Return the (X, Y) coordinate for the center point of the cell that contains the specified text.  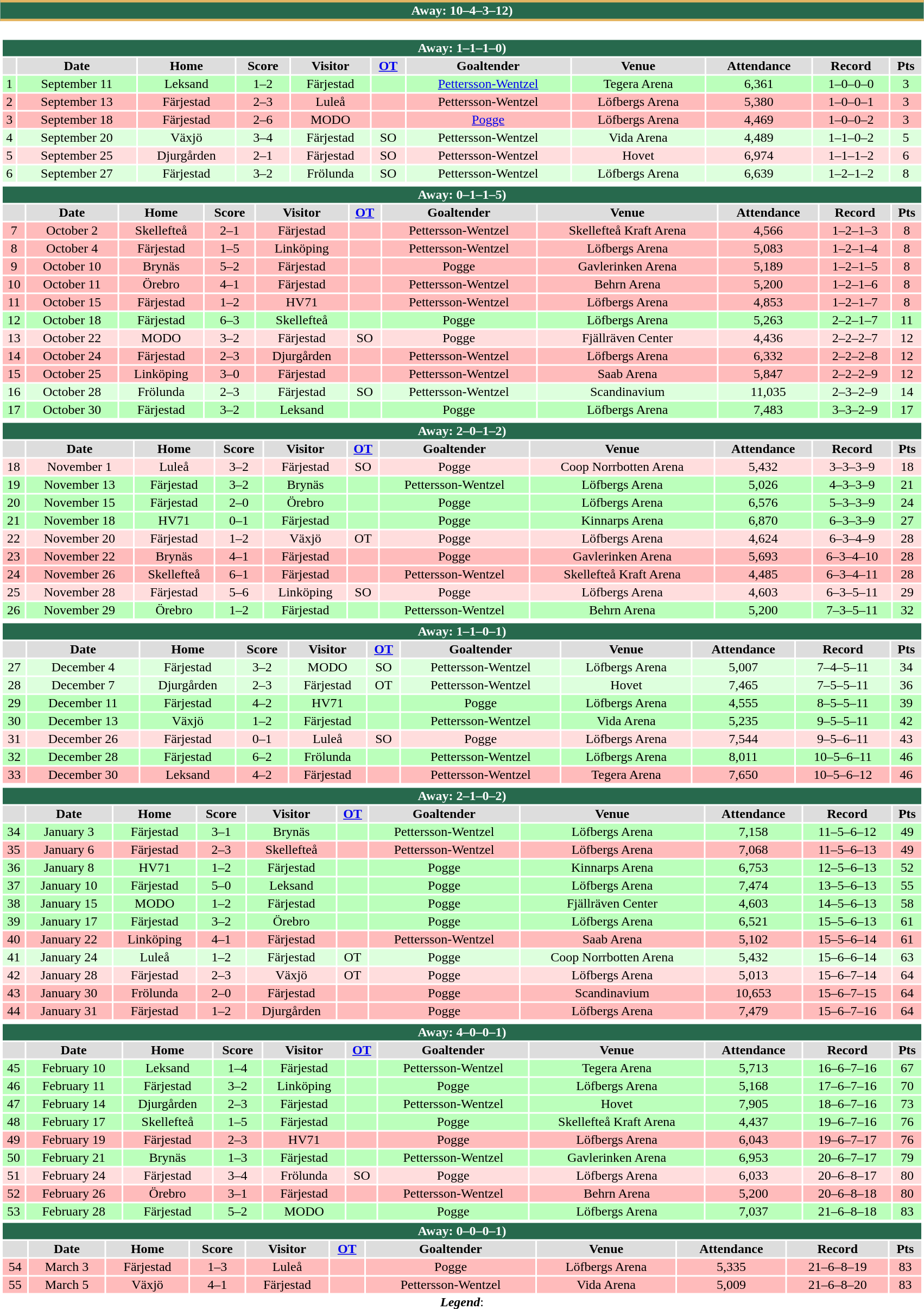
15–5–6–13 (847, 922)
2–2–1–7 (855, 320)
26 (14, 610)
22 (14, 538)
9–5–5–11 (843, 721)
1–2–1–2 (851, 173)
1–1–0–2 (851, 137)
6,361 (759, 84)
10–5–6–12 (843, 775)
December 28 (83, 757)
Away: 0–0–0–1) (461, 1231)
October 18 (72, 320)
7,037 (754, 1212)
5,026 (763, 485)
October 2 (72, 231)
10 (14, 284)
1–0–0–1 (851, 102)
5,007 (743, 668)
2 (9, 102)
October 10 (72, 267)
December 4 (83, 668)
September 20 (77, 137)
48 (14, 1122)
4,853 (768, 303)
1 (9, 84)
4,437 (754, 1122)
December 11 (83, 703)
11–5–6–13 (847, 850)
5–0 (221, 886)
15–6–7–15 (847, 993)
January 28 (69, 975)
6–3–3–9 (852, 521)
73 (907, 1104)
November 28 (79, 593)
6,521 (754, 922)
21–6–8–20 (837, 1285)
October 4 (72, 248)
3–0 (230, 374)
5,083 (768, 248)
February 10 (74, 1068)
20–6–7–17 (847, 1157)
5,009 (732, 1285)
6–2 (262, 757)
Away: 1–1–0–1) (461, 632)
19 (14, 485)
19–6–7–16 (847, 1122)
16–6–7–16 (847, 1068)
7,474 (754, 886)
14–5–6–13 (847, 903)
70 (907, 1086)
1–2–1–6 (855, 284)
1–2–1–5 (855, 267)
40 (14, 939)
44 (14, 1011)
20 (14, 502)
16 (14, 392)
5,102 (754, 939)
4,624 (763, 538)
5,013 (754, 975)
December 7 (83, 685)
9 (14, 267)
4–3–3–9 (852, 485)
October 15 (72, 303)
November 20 (79, 538)
Away: 2–0–1–2) (461, 431)
47 (14, 1104)
5,189 (768, 267)
18–6–7–16 (847, 1104)
4,566 (768, 231)
4,485 (763, 574)
5,713 (754, 1068)
21–6–8–19 (837, 1267)
13 (14, 338)
7–5–5–11 (843, 685)
30 (14, 721)
54 (15, 1267)
7,483 (768, 410)
15–6–7–16 (847, 1011)
November 1 (79, 467)
6,576 (763, 502)
17–6–7–16 (847, 1086)
5,168 (754, 1086)
8–5–5–11 (843, 703)
February 17 (74, 1122)
6,974 (759, 156)
4,489 (759, 137)
February 21 (74, 1157)
January 31 (69, 1011)
7–4–5–11 (843, 668)
35 (14, 850)
7,544 (743, 739)
20–6–8–18 (847, 1193)
September 13 (77, 102)
10–5–6–11 (843, 757)
January 22 (69, 939)
7–3–5–11 (852, 610)
December 30 (83, 775)
2–3–2–9 (855, 392)
45 (14, 1068)
63 (907, 958)
October 25 (72, 374)
January 17 (69, 922)
February 19 (74, 1140)
33 (14, 775)
4 (9, 137)
6,870 (763, 521)
3–3–2–9 (855, 410)
6,639 (759, 173)
October 24 (72, 356)
5,693 (763, 557)
5–3–3–9 (852, 502)
19–6–7–17 (847, 1140)
2–6 (263, 120)
November 29 (79, 610)
November 13 (79, 485)
5,335 (732, 1267)
November 26 (79, 574)
January 6 (69, 850)
79 (907, 1157)
Away: 1–1–1–0) (461, 48)
February 14 (74, 1104)
Away: 10–4–3–12) (462, 11)
13–5–6–13 (847, 886)
October 11 (72, 284)
8,011 (743, 757)
6–3–4–11 (852, 574)
12–5–6–13 (847, 867)
7 (14, 231)
2–2–2–9 (855, 374)
9–5–6–11 (843, 739)
January 15 (69, 903)
October 30 (72, 410)
4,469 (759, 120)
4,436 (768, 338)
March 3 (66, 1267)
6–3–4–10 (852, 557)
1–2–1–7 (855, 303)
41 (14, 958)
31 (14, 739)
January 10 (69, 886)
38 (14, 903)
6,953 (754, 1157)
21–6–8–18 (847, 1212)
5,847 (768, 374)
March 5 (66, 1285)
7,158 (754, 832)
53 (14, 1212)
December 13 (83, 721)
January 3 (69, 832)
11–5–6–12 (847, 832)
October 28 (72, 392)
5,380 (759, 102)
September 18 (77, 120)
2–2–2–7 (855, 338)
1–1–1–2 (851, 156)
December 26 (83, 739)
7,068 (754, 850)
Away: 0–1–1–5) (461, 195)
1–0–0–0 (851, 84)
February 28 (74, 1212)
3–3–3–9 (852, 467)
5,263 (768, 320)
January 8 (69, 867)
10,653 (754, 993)
7,650 (743, 775)
Away: 4–0–0–1) (461, 1033)
15–5–6–14 (847, 939)
February 26 (74, 1193)
5,235 (743, 721)
50 (14, 1157)
20–6–8–17 (847, 1176)
37 (14, 886)
1–2–1–4 (855, 248)
November 22 (79, 557)
1–2–1–3 (855, 231)
23 (14, 557)
September 25 (77, 156)
September 11 (77, 84)
November 18 (79, 521)
67 (907, 1068)
Away: 2–1–0–2) (461, 796)
November 15 (79, 502)
6–1 (239, 574)
January 24 (69, 958)
1–0–0–2 (851, 120)
15–6–7–14 (847, 975)
6,332 (768, 356)
6,043 (754, 1140)
7,479 (754, 1011)
11,035 (768, 392)
2–2–2–8 (855, 356)
7,465 (743, 685)
6,753 (754, 867)
6–3–4–9 (852, 538)
February 11 (74, 1086)
15–6–6–14 (847, 958)
58 (907, 903)
7,905 (754, 1104)
5–6 (239, 593)
6,033 (754, 1176)
51 (14, 1176)
September 27 (77, 173)
6–3–5–11 (852, 593)
6–3 (230, 320)
January 30 (69, 993)
October 22 (72, 338)
1–4 (238, 1068)
15 (14, 374)
25 (14, 593)
February 24 (74, 1176)
4,555 (743, 703)
